Locate the cell with the specified text and output its [X, Y] center coordinate. 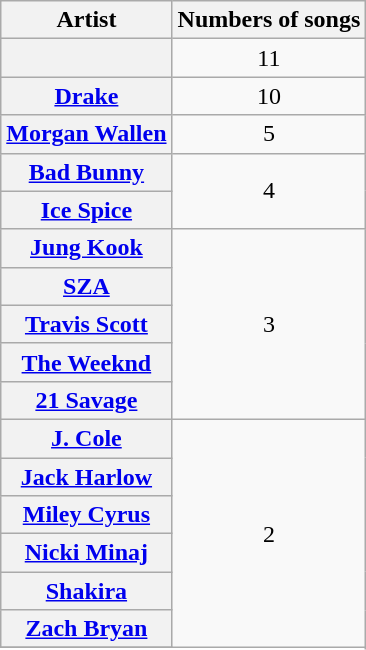
Jung Kook [86, 248]
Ice Spice [86, 210]
10 [269, 96]
5 [269, 134]
21 Savage [86, 400]
11 [269, 58]
Drake [86, 96]
Zach Bryan [86, 629]
Artist [86, 20]
Morgan Wallen [86, 134]
The Weeknd [86, 362]
2 [269, 533]
SZA [86, 286]
Nicki Minaj [86, 553]
Travis Scott [86, 324]
J. Cole [86, 438]
4 [269, 191]
Jack Harlow [86, 477]
Numbers of songs [269, 20]
Shakira [86, 591]
Bad Bunny [86, 172]
3 [269, 324]
Miley Cyrus [86, 515]
